Find where the given text appears and provide that cell's center as [X, Y] coordinate. 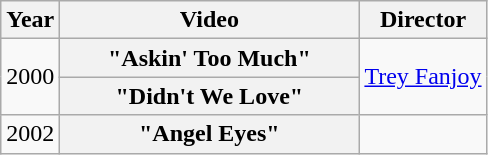
Video [210, 20]
Year [30, 20]
"Didn't We Love" [210, 96]
Director [423, 20]
2002 [30, 134]
Trey Fanjoy [423, 77]
"Angel Eyes" [210, 134]
2000 [30, 77]
"Askin' Too Much" [210, 58]
